Return the (x, y) coordinate for the center point of the cell that contains the specified text.  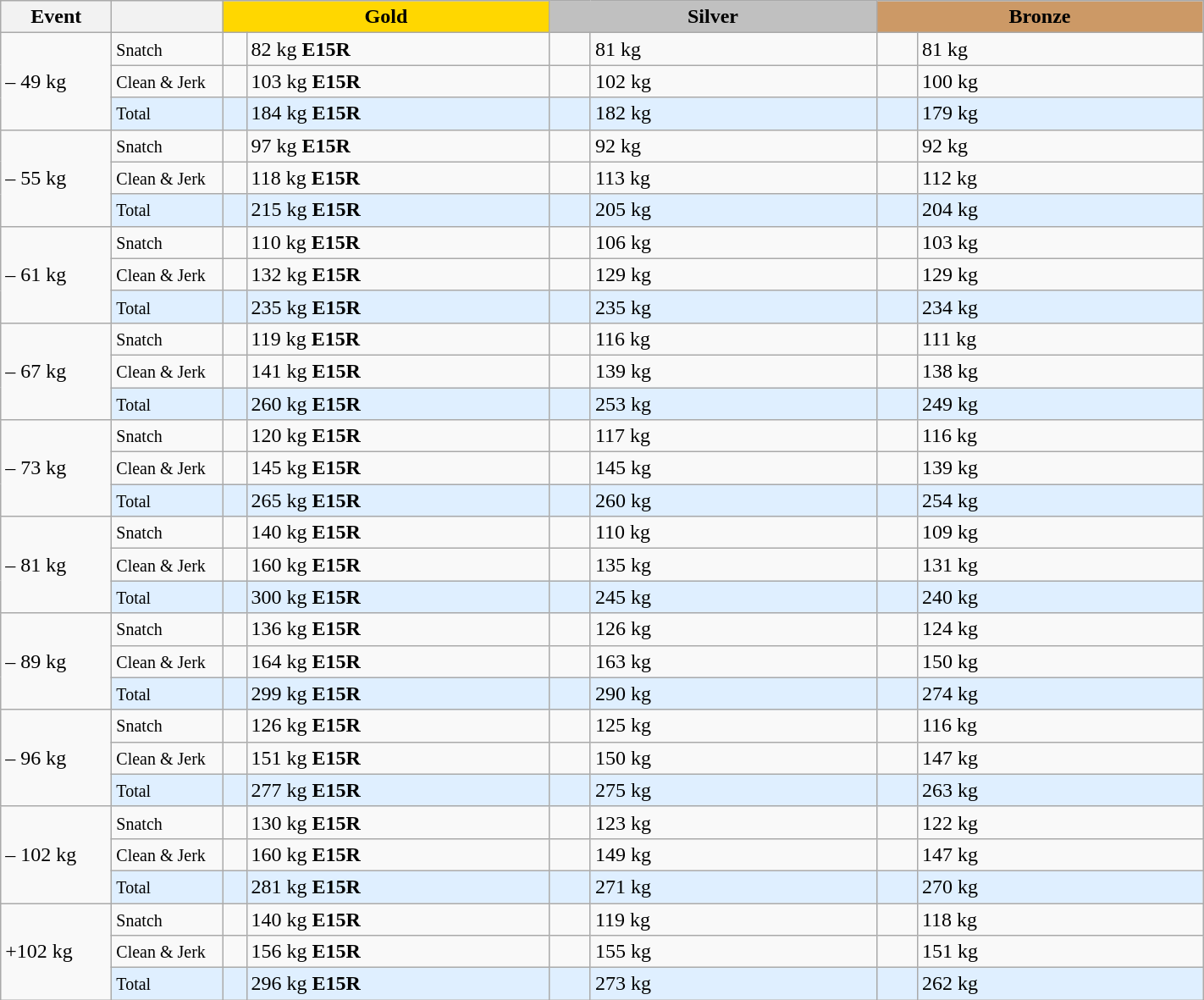
97 kg E15R (398, 146)
111 kg (1060, 339)
240 kg (1060, 597)
234 kg (1060, 307)
184 kg E15R (398, 113)
271 kg (733, 887)
118 kg (1060, 919)
245 kg (733, 597)
130 kg E15R (398, 822)
– 89 kg (56, 661)
260 kg (733, 500)
141 kg E15R (398, 371)
145 kg E15R (398, 468)
296 kg E15R (398, 984)
263 kg (1060, 790)
113 kg (733, 178)
265 kg E15R (398, 500)
110 kg E15R (398, 242)
156 kg E15R (398, 952)
125 kg (733, 726)
110 kg (733, 533)
– 49 kg (56, 81)
262 kg (1060, 984)
281 kg E15R (398, 887)
103 kg E15R (398, 81)
103 kg (1060, 242)
– 67 kg (56, 371)
163 kg (733, 661)
299 kg E15R (398, 693)
151 kg E15R (398, 758)
112 kg (1060, 178)
+102 kg (56, 951)
Event (56, 17)
136 kg E15R (398, 629)
179 kg (1060, 113)
205 kg (733, 210)
120 kg E15R (398, 436)
155 kg (733, 952)
235 kg E15R (398, 307)
126 kg E15R (398, 726)
164 kg E15R (398, 661)
124 kg (1060, 629)
Bronze (1040, 17)
132 kg E15R (398, 274)
138 kg (1060, 371)
204 kg (1060, 210)
106 kg (733, 242)
135 kg (733, 565)
– 73 kg (56, 468)
273 kg (733, 984)
277 kg E15R (398, 790)
100 kg (1060, 81)
– 102 kg (56, 854)
– 81 kg (56, 565)
109 kg (1060, 533)
182 kg (733, 113)
102 kg (733, 81)
– 96 kg (56, 758)
131 kg (1060, 565)
249 kg (1060, 404)
275 kg (733, 790)
253 kg (733, 404)
Gold (386, 17)
82 kg E15R (398, 49)
123 kg (733, 822)
Silver (713, 17)
290 kg (733, 693)
126 kg (733, 629)
118 kg E15R (398, 178)
119 kg E15R (398, 339)
145 kg (733, 468)
– 61 kg (56, 274)
300 kg E15R (398, 597)
117 kg (733, 436)
119 kg (733, 919)
270 kg (1060, 887)
122 kg (1060, 822)
215 kg E15R (398, 210)
254 kg (1060, 500)
149 kg (733, 854)
– 55 kg (56, 178)
151 kg (1060, 952)
260 kg E15R (398, 404)
274 kg (1060, 693)
235 kg (733, 307)
